Scan for the cell matching the given text and deliver its (x, y) coordinate at center. 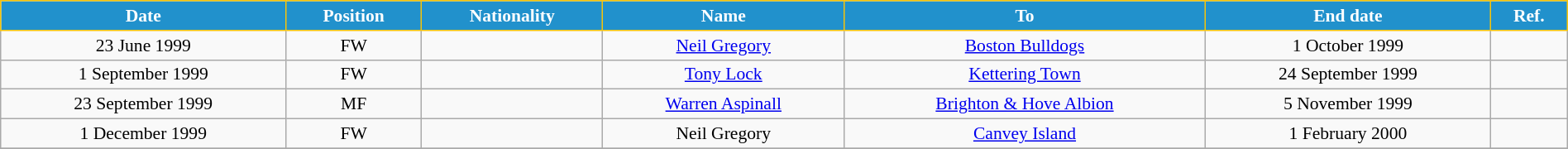
Name (724, 16)
Brighton & Hove Albion (1025, 104)
Ref. (1528, 16)
23 September 1999 (144, 104)
23 June 1999 (144, 46)
Nationality (512, 16)
1 October 1999 (1348, 46)
Tony Lock (724, 74)
5 November 1999 (1348, 104)
Warren Aspinall (724, 104)
Canvey Island (1025, 134)
Position (354, 16)
To (1025, 16)
End date (1348, 16)
24 September 1999 (1348, 74)
Boston Bulldogs (1025, 46)
1 February 2000 (1348, 134)
MF (354, 104)
1 December 1999 (144, 134)
1 September 1999 (144, 74)
Date (144, 16)
Kettering Town (1025, 74)
